For the text-containing cell, return its midpoint in [x, y] coordinate format. 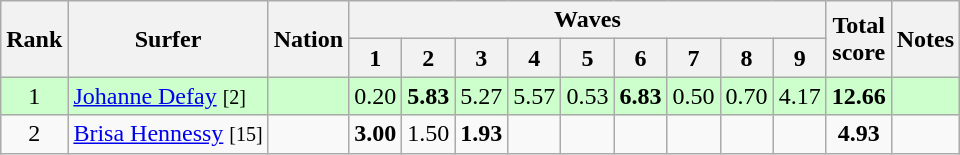
8 [746, 58]
Totalscore [858, 39]
1.50 [428, 134]
Nation [308, 39]
Surfer [168, 39]
0.50 [694, 96]
0.53 [588, 96]
5.83 [428, 96]
12.66 [858, 96]
4.93 [858, 134]
5.57 [534, 96]
6.83 [640, 96]
Johanne Defay [2] [168, 96]
3 [482, 58]
Notes [925, 39]
6 [640, 58]
0.70 [746, 96]
Brisa Hennessy [15] [168, 134]
0.20 [376, 96]
Waves [588, 20]
7 [694, 58]
9 [800, 58]
4 [534, 58]
1.93 [482, 134]
Rank [34, 39]
5 [588, 58]
5.27 [482, 96]
3.00 [376, 134]
4.17 [800, 96]
